Scan for the cell matching the given text and deliver its (x, y) coordinate at center. 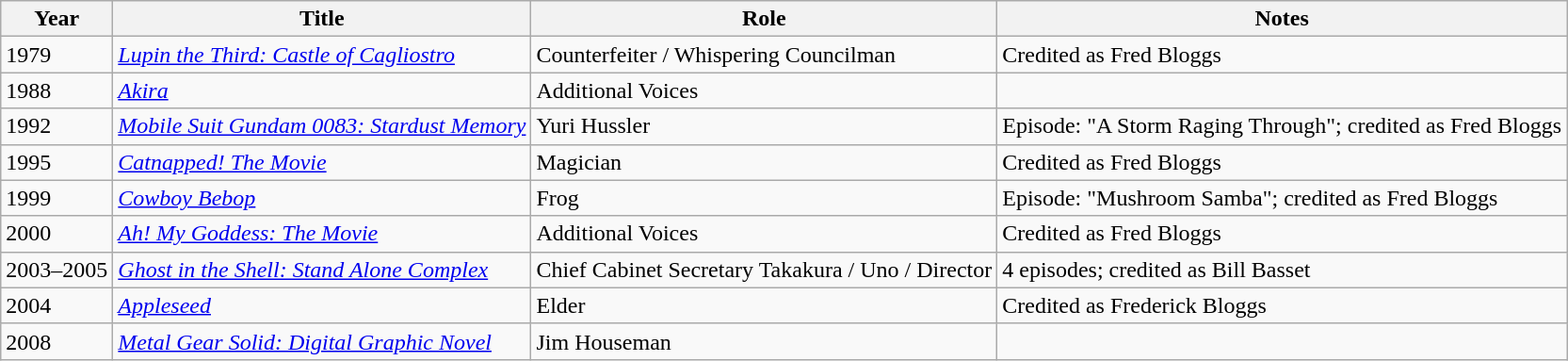
Frog (765, 198)
Elder (765, 305)
Counterfeiter / Whispering Councilman (765, 55)
Year (57, 19)
Jim Houseman (765, 341)
Lupin the Third: Castle of Cagliostro (322, 55)
Appleseed (322, 305)
2008 (57, 341)
1992 (57, 126)
Magician (765, 162)
Title (322, 19)
1995 (57, 162)
1979 (57, 55)
Role (765, 19)
1999 (57, 198)
Credited as Frederick Bloggs (1283, 305)
Catnapped! The Movie (322, 162)
Metal Gear Solid: Digital Graphic Novel (322, 341)
Chief Cabinet Secretary Takakura / Uno / Director (765, 270)
Ah! My Goddess: The Movie (322, 234)
Episode: "Mushroom Samba"; credited as Fred Bloggs (1283, 198)
Notes (1283, 19)
4 episodes; credited as Bill Basset (1283, 270)
Episode: "A Storm Raging Through"; credited as Fred Bloggs (1283, 126)
Mobile Suit Gundam 0083: Stardust Memory (322, 126)
Yuri Hussler (765, 126)
2000 (57, 234)
1988 (57, 90)
Cowboy Bebop (322, 198)
Akira (322, 90)
Ghost in the Shell: Stand Alone Complex (322, 270)
2004 (57, 305)
2003–2005 (57, 270)
